Determine the (x, y) coordinate at the center of the cell enclosing the given text.  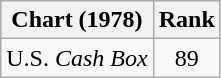
Chart (1978) (77, 20)
U.S. Cash Box (77, 58)
Rank (186, 20)
89 (186, 58)
